Capture the cell that displays the provided text and extract its [x, y] central coordinate. 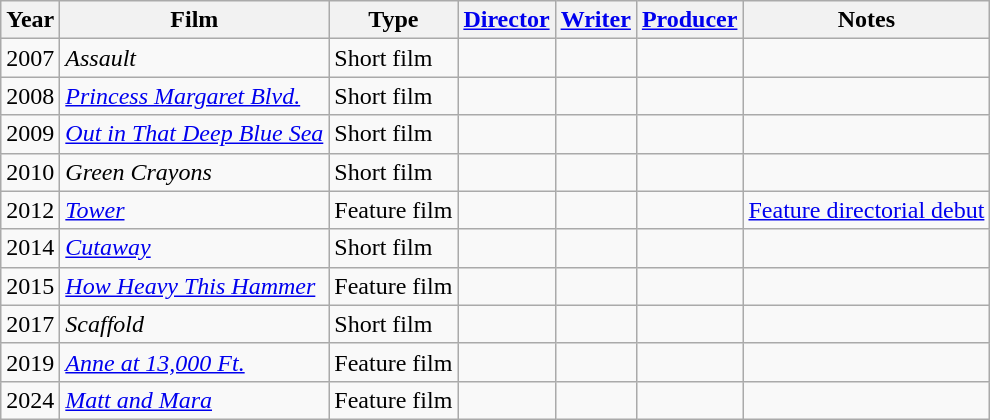
Year [30, 20]
2017 [30, 324]
Type [394, 20]
Tower [194, 210]
Scaffold [194, 324]
Cutaway [194, 248]
How Heavy This Hammer [194, 286]
2015 [30, 286]
Anne at 13,000 Ft. [194, 362]
Film [194, 20]
Producer [690, 20]
Princess Margaret Blvd. [194, 96]
Assault [194, 58]
Writer [596, 20]
Out in That Deep Blue Sea [194, 134]
2012 [30, 210]
2008 [30, 96]
Matt and Mara [194, 400]
2014 [30, 248]
Feature directorial debut [866, 210]
2010 [30, 172]
Notes [866, 20]
Director [506, 20]
2019 [30, 362]
Green Crayons [194, 172]
2007 [30, 58]
2024 [30, 400]
2009 [30, 134]
